From the cell containing the given text, extract its center point as (x, y) coordinate. 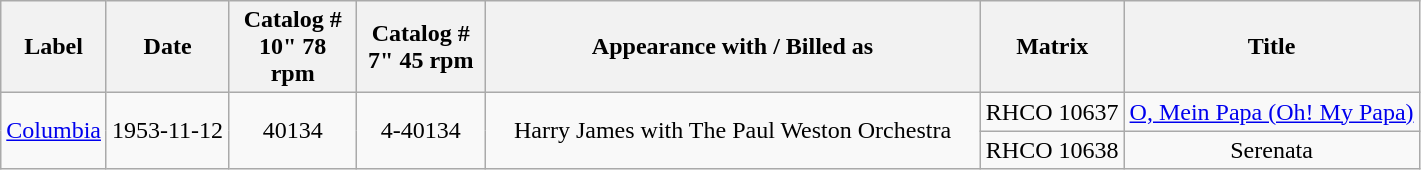
Catalog #7" 45 rpm (421, 47)
4-40134 (421, 131)
Columbia (54, 131)
Appearance with / Billed as (733, 47)
Matrix (1052, 47)
1953-11-12 (167, 131)
Title (1272, 47)
RHCO 10638 (1052, 150)
RHCO 10637 (1052, 112)
Serenata (1272, 150)
O, Mein Papa (Oh! My Papa) (1272, 112)
Harry James with The Paul Weston Orchestra (733, 131)
Date (167, 47)
40134 (293, 131)
Catalog #10" 78 rpm (293, 47)
Label (54, 47)
